Identify which cell holds the provided text, then report its [x, y] central coordinate. 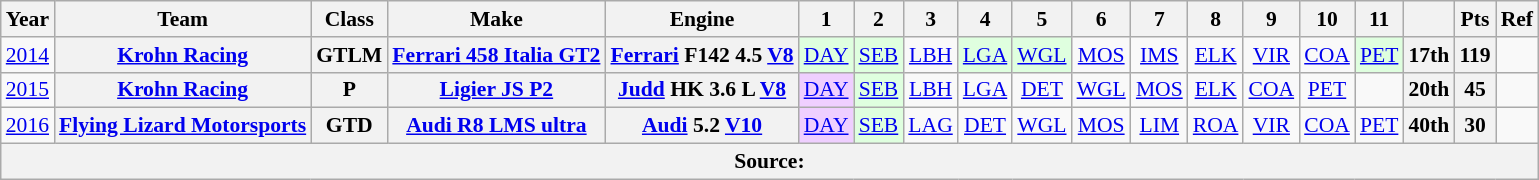
5 [1042, 19]
ROA [1216, 126]
Class [349, 19]
Engine [702, 19]
2014 [28, 55]
Pts [1474, 19]
7 [1160, 19]
GTD [349, 126]
IMS [1160, 55]
8 [1216, 19]
10 [1327, 19]
6 [1102, 19]
2016 [28, 126]
P [349, 90]
9 [1271, 19]
40th [1428, 126]
Source: [770, 162]
11 [1380, 19]
17th [1428, 55]
2 [879, 19]
Ferrari F142 4.5 V8 [702, 55]
Year [28, 19]
45 [1474, 90]
3 [930, 19]
Make [496, 19]
LAG [930, 126]
20th [1428, 90]
Ref [1517, 19]
Ferrari 458 Italia GT2 [496, 55]
LIM [1160, 126]
119 [1474, 55]
Team [182, 19]
Flying Lizard Motorsports [182, 126]
4 [985, 19]
30 [1474, 126]
Ligier JS P2 [496, 90]
Audi R8 LMS ultra [496, 126]
1 [826, 19]
GTLM [349, 55]
Audi 5.2 V10 [702, 126]
2015 [28, 90]
Judd HK 3.6 L V8 [702, 90]
